Provide the [X, Y] coordinate of the cell's center where the given text is located.  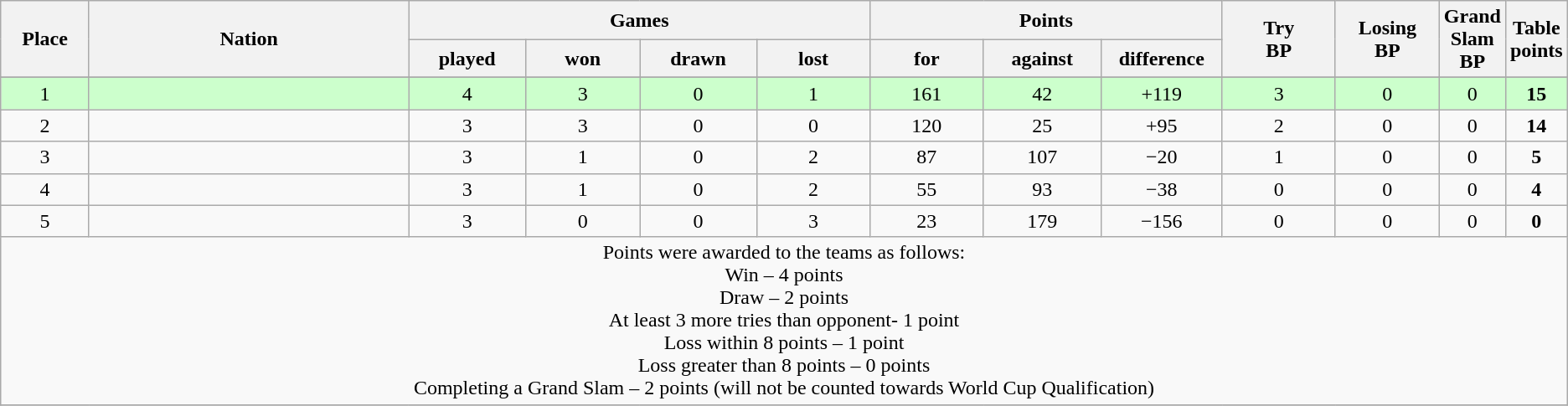
−20 [1161, 157]
+95 [1161, 126]
Games [640, 20]
LosingBP [1387, 39]
Place [45, 39]
−156 [1161, 221]
won [583, 59]
23 [926, 221]
difference [1161, 59]
against [1042, 59]
93 [1042, 189]
TryBP [1278, 39]
lost [812, 59]
Points [1046, 20]
120 [926, 126]
161 [926, 94]
87 [926, 157]
55 [926, 189]
179 [1042, 221]
14 [1536, 126]
25 [1042, 126]
+119 [1161, 94]
played [467, 59]
for [926, 59]
drawn [699, 59]
−38 [1161, 189]
107 [1042, 157]
Grand SlamBP [1473, 39]
15 [1536, 94]
Tablepoints [1536, 39]
Nation [248, 39]
42 [1042, 94]
